Find where the given text appears and provide that cell's center as (X, Y) coordinate. 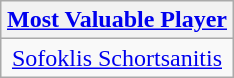
Sofoklis Schortsanitis (116, 58)
Most Valuable Player (116, 20)
